Locate the cell with the specified text and output its (X, Y) center coordinate. 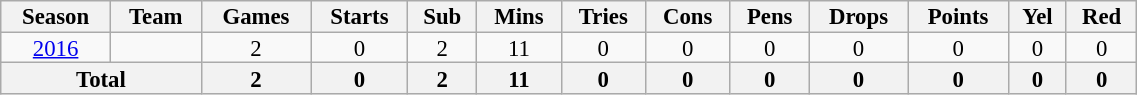
Pens (770, 16)
Mins (520, 16)
Drops (858, 16)
Cons (688, 16)
Starts (360, 16)
Sub (442, 16)
Yel (1037, 16)
2016 (56, 48)
Tries (603, 16)
Team (156, 16)
Total (101, 78)
Season (56, 16)
Red (1101, 16)
Points (958, 16)
Games (256, 16)
